Extract the [x, y] coordinate from the center of the cell holding the provided text.  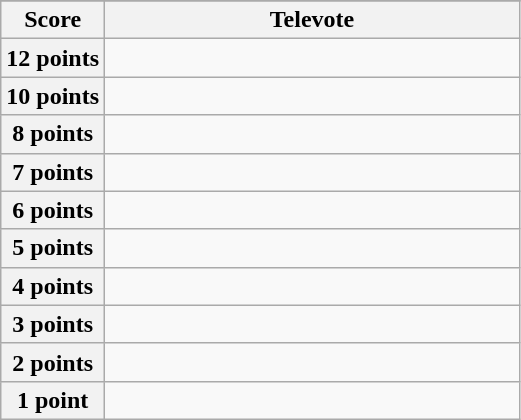
4 points [53, 286]
5 points [53, 248]
Televote [312, 20]
3 points [53, 324]
6 points [53, 210]
Score [53, 20]
8 points [53, 134]
7 points [53, 172]
2 points [53, 362]
10 points [53, 96]
12 points [53, 58]
1 point [53, 400]
